For the text-containing cell, return its midpoint in (X, Y) coordinate format. 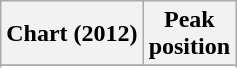
Peakposition (189, 34)
Chart (2012) (72, 34)
